Capture the cell that displays the provided text and extract its (x, y) central coordinate. 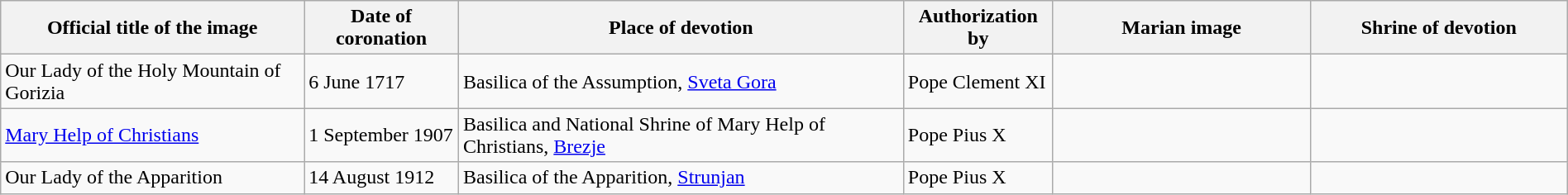
Marian image (1181, 28)
6 June 1717 (382, 81)
1 September 1907 (382, 136)
Our Lady of the Holy Mountain of Gorizia (152, 81)
Basilica and National Shrine of Mary Help of Christians, Brezje (681, 136)
Basilica of the Apparition, Strunjan (681, 178)
14 August 1912 (382, 178)
Pope Clement XI (978, 81)
Place of devotion (681, 28)
Date of coronation (382, 28)
Shrine of devotion (1439, 28)
Our Lady of the Apparition (152, 178)
Authorization by (978, 28)
Mary Help of Christians (152, 136)
Basilica of the Assumption, Sveta Gora (681, 81)
Official title of the image (152, 28)
